Identify which cell holds the provided text, then report its (X, Y) central coordinate. 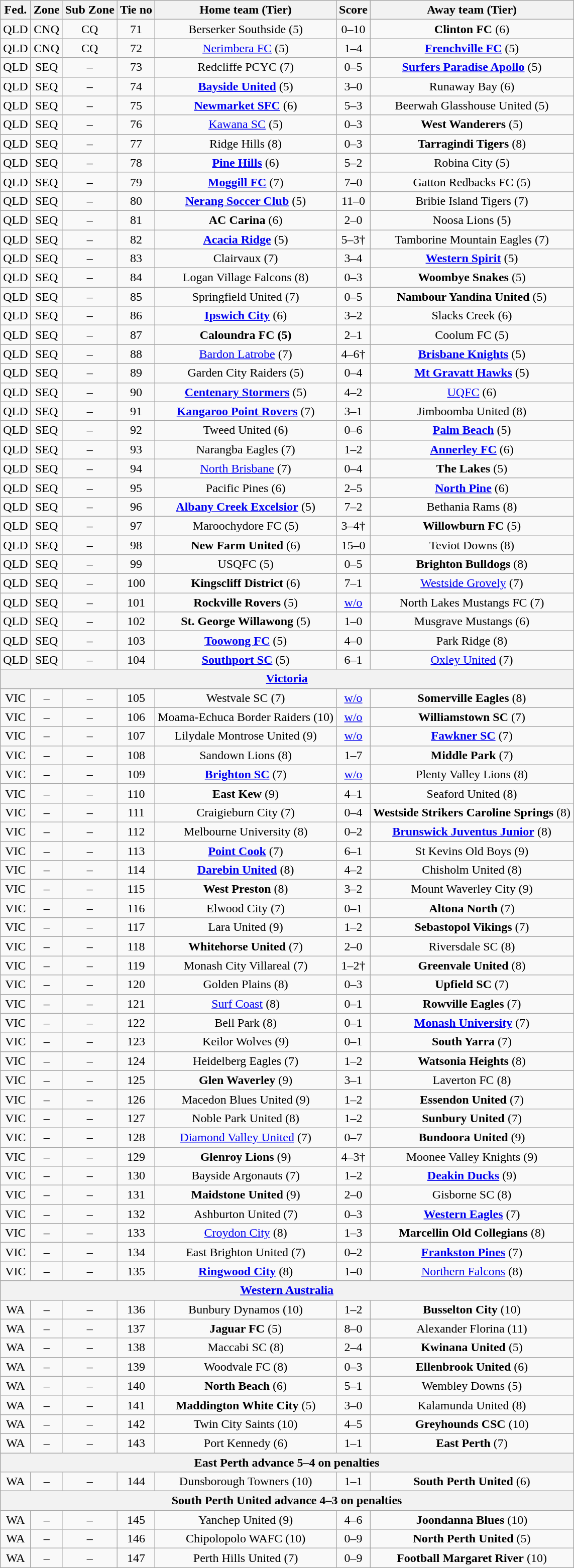
Springfield United (7) (246, 297)
131 (136, 1195)
94 (136, 468)
129 (136, 1156)
Zone (46, 10)
Ellenbrook United (6) (472, 1367)
Centenary Stormers (5) (246, 392)
Bunbury Dynamos (10) (246, 1309)
Middle Park (7) (472, 755)
East Kew (9) (246, 793)
New Farm United (6) (246, 545)
76 (136, 125)
South Perth United advance 4–3 on penalties (287, 1501)
Chipolopolo WAFC (10) (246, 1539)
Maidstone United (9) (246, 1195)
4–6† (354, 354)
Noble Park United (8) (246, 1118)
75 (136, 105)
Beerwah Glasshouse United (5) (472, 105)
2–4 (354, 1348)
Alexander Florina (11) (472, 1329)
Ringwood City (8) (246, 1271)
Brisbane Knights (5) (472, 354)
Glen Waverley (9) (246, 1080)
15–0 (354, 545)
Darebin United (8) (246, 870)
72 (136, 48)
Deakin Ducks (9) (472, 1176)
Runaway Bay (6) (472, 86)
Jimboomba United (8) (472, 411)
Logan Village Falcons (8) (246, 278)
101 (136, 602)
137 (136, 1329)
East Perth advance 5–4 on penalties (287, 1463)
97 (136, 526)
USQFC (5) (246, 564)
5–2 (354, 163)
Keilor Wolves (9) (246, 1042)
Frankston Pines (7) (472, 1252)
124 (136, 1061)
84 (136, 278)
77 (136, 144)
Brighton Bulldogs (8) (472, 564)
Joondanna Blues (10) (472, 1520)
Newmarket SFC (6) (246, 105)
92 (136, 430)
Kalamunda United (8) (472, 1405)
Coolum FC (5) (472, 335)
Away team (Tier) (472, 10)
Monash City Villareal (7) (246, 966)
120 (136, 985)
Teviot Downs (8) (472, 545)
79 (136, 182)
Brighton SC (7) (246, 774)
Nerimbera FC (5) (246, 48)
145 (136, 1520)
Western Eagles (7) (472, 1214)
Park Ridge (8) (472, 641)
105 (136, 698)
Nambour Yandina United (5) (472, 297)
3–4† (354, 526)
1–3 (354, 1233)
Southport SC (5) (246, 660)
St Kevins Old Boys (9) (472, 851)
Elwood City (7) (246, 908)
82 (136, 239)
147 (136, 1558)
Craigieburn City (7) (246, 812)
Macedon Blues United (9) (246, 1099)
127 (136, 1118)
134 (136, 1252)
1–4 (354, 48)
4–6 (354, 1520)
Football Margaret River (10) (472, 1558)
0–7 (354, 1137)
133 (136, 1233)
South Yarra (7) (472, 1042)
Brunswick Juventus Junior (8) (472, 831)
Maroochydore FC (5) (246, 526)
130 (136, 1176)
Moonee Valley Knights (9) (472, 1156)
Tie no (136, 10)
East Perth (7) (472, 1443)
Wembley Downs (5) (472, 1386)
Maddington White City (5) (246, 1405)
Sunbury United (7) (472, 1118)
Riversdale SC (8) (472, 946)
1–2† (354, 966)
5–1 (354, 1386)
North Pine (6) (472, 488)
Moama-Echuca Border Raiders (10) (246, 717)
100 (136, 583)
Narangba Eagles (7) (246, 449)
Greenvale United (8) (472, 966)
73 (136, 67)
139 (136, 1367)
Somerville Eagles (8) (472, 698)
95 (136, 488)
Ridge Hills (8) (246, 144)
Heidelberg Eagles (7) (246, 1061)
AC Carina (6) (246, 220)
Yanchep United (9) (246, 1520)
Annerley FC (6) (472, 449)
Victoria (287, 679)
Tarragindi Tigers (8) (472, 144)
Fed. (16, 10)
128 (136, 1137)
89 (136, 373)
138 (136, 1348)
87 (136, 335)
103 (136, 641)
121 (136, 1004)
Sebastopol Vikings (7) (472, 927)
North Lakes Mustangs FC (7) (472, 602)
11–0 (354, 201)
Nerang Soccer Club (5) (246, 201)
Point Cook (7) (246, 851)
Rockville Rovers (5) (246, 602)
Jaguar FC (5) (246, 1329)
74 (136, 86)
Bribie Island Tigers (7) (472, 201)
Pacific Pines (6) (246, 488)
Frenchville FC (5) (472, 48)
St. George Willawong (5) (246, 622)
Lilydale Montrose United (9) (246, 736)
Glenroy Lions (9) (246, 1156)
Busselton City (10) (472, 1309)
83 (136, 259)
85 (136, 297)
Clairvaux (7) (246, 259)
Tamborine Mountain Eagles (7) (472, 239)
81 (136, 220)
Melbourne University (8) (246, 831)
0–6 (354, 430)
110 (136, 793)
114 (136, 870)
Rowville Eagles (7) (472, 1004)
The Lakes (5) (472, 468)
Kangaroo Point Rovers (7) (246, 411)
Greyhounds CSC (10) (472, 1424)
Bardon Latrobe (7) (246, 354)
146 (136, 1539)
Sub Zone (89, 10)
Westside Strikers Caroline Springs (8) (472, 812)
Gatton Redbacks FC (5) (472, 182)
North Perth United (5) (472, 1539)
Diamond Valley United (7) (246, 1137)
Pine Hills (6) (246, 163)
Sandown Lions (8) (246, 755)
Croydon City (8) (246, 1233)
Essendon United (7) (472, 1099)
Seaford United (8) (472, 793)
Plenty Valley Lions (8) (472, 774)
7–1 (354, 583)
Laverton FC (8) (472, 1080)
North Beach (6) (246, 1386)
Chisholm United (8) (472, 870)
88 (136, 354)
West Preston (8) (246, 889)
Slacks Creek (6) (472, 316)
109 (136, 774)
Twin City Saints (10) (246, 1424)
Surf Coast (8) (246, 1004)
136 (136, 1309)
117 (136, 927)
102 (136, 622)
Marcellin Old Collegians (8) (472, 1233)
Bayside Argonauts (7) (246, 1176)
98 (136, 545)
Perth Hills United (7) (246, 1558)
Fawkner SC (7) (472, 736)
71 (136, 29)
Oxley United (7) (472, 660)
Kingscliff District (6) (246, 583)
144 (136, 1482)
91 (136, 411)
Kawana SC (5) (246, 125)
Palm Beach (5) (472, 430)
Williamstown SC (7) (472, 717)
122 (136, 1023)
Bell Park (8) (246, 1023)
113 (136, 851)
Berserker Southside (5) (246, 29)
Toowong FC (5) (246, 641)
South Perth United (6) (472, 1482)
Noosa Lions (5) (472, 220)
125 (136, 1080)
Acacia Ridge (5) (246, 239)
Monash University (7) (472, 1023)
106 (136, 717)
4–5 (354, 1424)
123 (136, 1042)
7–0 (354, 182)
Ipswich City (6) (246, 316)
Altona North (7) (472, 908)
111 (136, 812)
126 (136, 1099)
Westvale SC (7) (246, 698)
1–7 (354, 755)
Tweed United (6) (246, 430)
East Brighton United (7) (246, 1252)
Mount Waverley City (9) (472, 889)
108 (136, 755)
Watsonia Heights (8) (472, 1061)
135 (136, 1271)
86 (136, 316)
Woodvale FC (8) (246, 1367)
Garden City Raiders (5) (246, 373)
West Wanderers (5) (472, 125)
Kwinana United (5) (472, 1348)
North Brisbane (7) (246, 468)
4–1 (354, 793)
119 (136, 966)
Lara United (9) (246, 927)
Home team (Tier) (246, 10)
0–10 (354, 29)
Westside Grovely (7) (472, 583)
90 (136, 392)
116 (136, 908)
112 (136, 831)
Mt Gravatt Hawks (5) (472, 373)
Musgrave Mustangs (6) (472, 622)
Western Australia (287, 1290)
141 (136, 1405)
107 (136, 736)
Clinton FC (6) (472, 29)
Moggill FC (7) (246, 182)
Bethania Rams (8) (472, 507)
Whitehorse United (7) (246, 946)
5–3 (354, 105)
Upfield SC (7) (472, 985)
Golden Plains (8) (246, 985)
Gisborne SC (8) (472, 1195)
143 (136, 1443)
Ashburton United (7) (246, 1214)
2–1 (354, 335)
Bundoora United (9) (472, 1137)
140 (136, 1386)
Dunsborough Towners (10) (246, 1482)
2–5 (354, 488)
99 (136, 564)
Caloundra FC (5) (246, 335)
UQFC (6) (472, 392)
Northern Falcons (8) (472, 1271)
Woombye Snakes (5) (472, 278)
Western Spirit (5) (472, 259)
8–0 (354, 1329)
5–3† (354, 239)
96 (136, 507)
4–3† (354, 1156)
Willowburn FC (5) (472, 526)
93 (136, 449)
Albany Creek Excelsior (5) (246, 507)
Bayside United (5) (246, 86)
78 (136, 163)
Robina City (5) (472, 163)
3–4 (354, 259)
Score (354, 10)
80 (136, 201)
4–0 (354, 641)
142 (136, 1424)
118 (136, 946)
Redcliffe PCYC (7) (246, 67)
Maccabi SC (8) (246, 1348)
115 (136, 889)
132 (136, 1214)
Surfers Paradise Apollo (5) (472, 67)
7–2 (354, 507)
Port Kennedy (6) (246, 1443)
104 (136, 660)
